Scan for the cell matching the given text and deliver its [X, Y] coordinate at center. 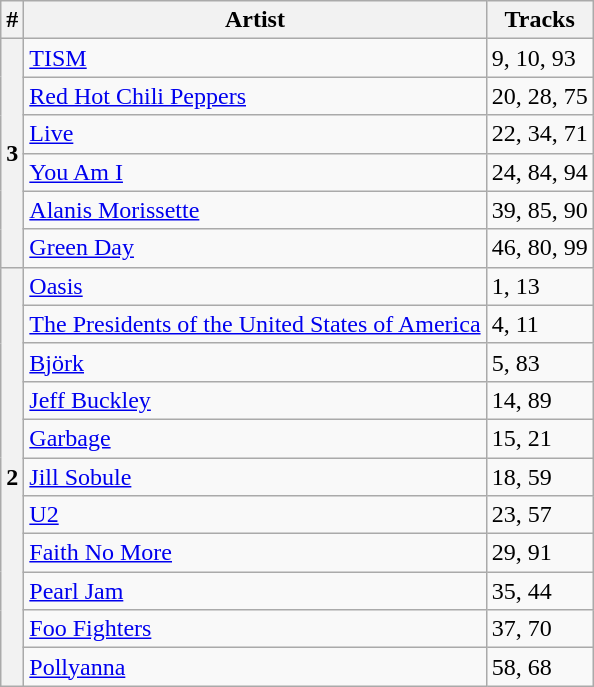
The Presidents of the United States of America [255, 324]
Jeff Buckley [255, 400]
Red Hot Chili Peppers [255, 96]
23, 57 [540, 515]
Live [255, 134]
Jill Sobule [255, 477]
24, 84, 94 [540, 172]
20, 28, 75 [540, 96]
5, 83 [540, 362]
58, 68 [540, 667]
TISM [255, 58]
# [12, 20]
Pollyanna [255, 667]
Oasis [255, 286]
U2 [255, 515]
You Am I [255, 172]
Foo Fighters [255, 629]
22, 34, 71 [540, 134]
Faith No More [255, 553]
35, 44 [540, 591]
9, 10, 93 [540, 58]
Garbage [255, 438]
4, 11 [540, 324]
29, 91 [540, 553]
Alanis Morissette [255, 210]
15, 21 [540, 438]
2 [12, 476]
Tracks [540, 20]
1, 13 [540, 286]
3 [12, 153]
18, 59 [540, 477]
Green Day [255, 248]
Pearl Jam [255, 591]
Artist [255, 20]
37, 70 [540, 629]
14, 89 [540, 400]
46, 80, 99 [540, 248]
39, 85, 90 [540, 210]
Björk [255, 362]
